Provide the [X, Y] coordinate of the cell's center where the given text is located.  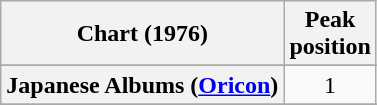
Chart (1976) [142, 34]
Peakposition [330, 34]
1 [330, 85]
Japanese Albums (Oricon) [142, 85]
